Scan for the cell matching the given text and deliver its (x, y) coordinate at center. 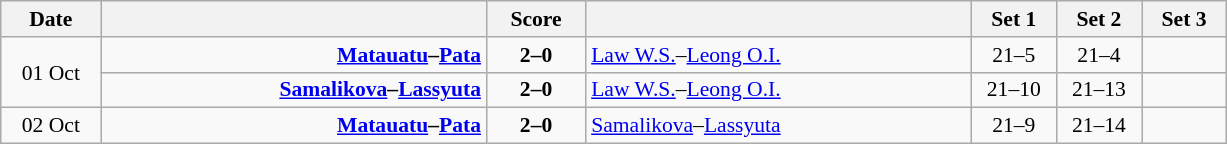
21–13 (1098, 90)
21–5 (1014, 55)
02 Oct (51, 126)
Date (51, 19)
21–9 (1014, 126)
Score (536, 19)
21–4 (1098, 55)
Set 2 (1098, 19)
Set 1 (1014, 19)
21–14 (1098, 126)
01 Oct (51, 72)
Set 3 (1184, 19)
21–10 (1014, 90)
